Output the [X, Y] coordinate of the center of the cell containing the given text.  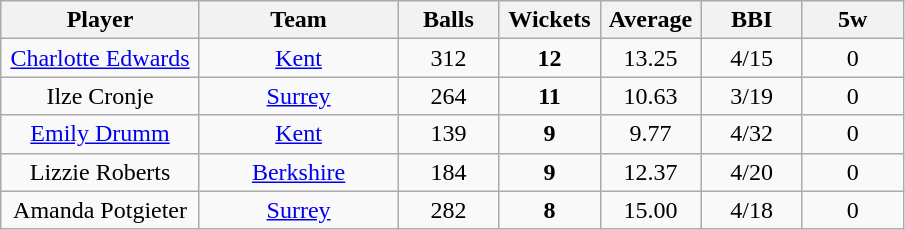
139 [448, 134]
Average [650, 20]
4/32 [752, 134]
Ilze Cronje [100, 96]
Wickets [550, 20]
264 [448, 96]
Emily Drumm [100, 134]
Team [298, 20]
Player [100, 20]
BBI [752, 20]
Charlotte Edwards [100, 58]
282 [448, 210]
Lizzie Roberts [100, 172]
4/20 [752, 172]
184 [448, 172]
312 [448, 58]
4/15 [752, 58]
Balls [448, 20]
4/18 [752, 210]
3/19 [752, 96]
12.37 [650, 172]
5w [852, 20]
11 [550, 96]
Berkshire [298, 172]
Amanda Potgieter [100, 210]
8 [550, 210]
12 [550, 58]
9.77 [650, 134]
15.00 [650, 210]
13.25 [650, 58]
10.63 [650, 96]
